For the text-containing cell, return its midpoint in (X, Y) coordinate format. 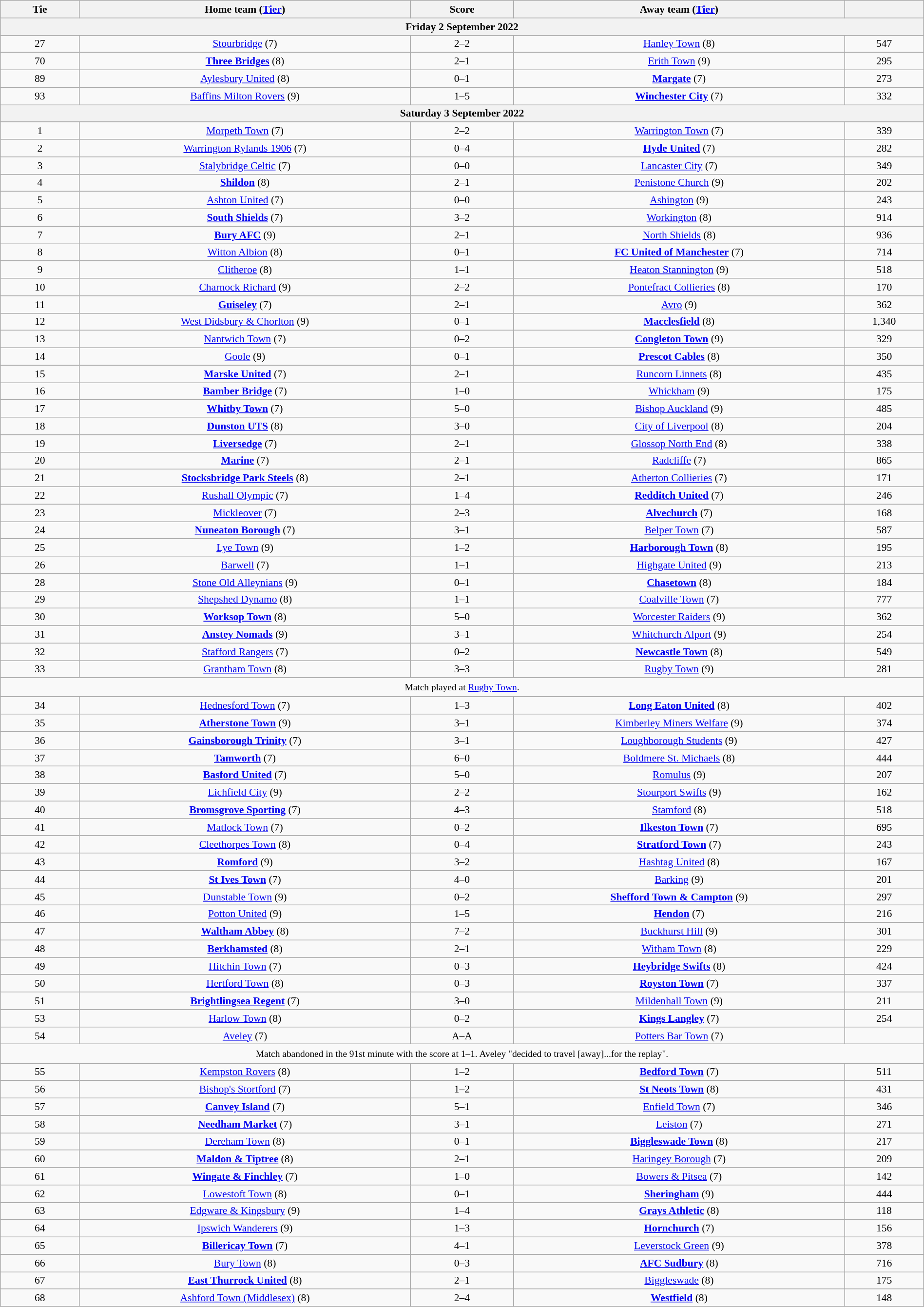
Potton United (9) (245, 914)
Loughborough Students (9) (679, 741)
48 (40, 949)
7 (40, 235)
Stratford Town (7) (679, 845)
431 (884, 1090)
587 (884, 530)
Romulus (9) (679, 775)
23 (40, 513)
201 (884, 879)
Three Bridges (8) (245, 61)
273 (884, 79)
4–1 (462, 1246)
Dereham Town (8) (245, 1142)
Hednesford Town (7) (245, 706)
Romford (9) (245, 862)
5 (40, 200)
695 (884, 827)
4 (40, 183)
Bishop's Stortford (7) (245, 1090)
549 (884, 652)
Whitchurch Alport (9) (679, 635)
Hertford Town (8) (245, 984)
68 (40, 1298)
Marske United (7) (245, 374)
26 (40, 565)
60 (40, 1159)
118 (884, 1211)
211 (884, 1001)
Match played at Rugby Town. (462, 687)
Whickham (9) (679, 391)
Grays Athletic (8) (679, 1211)
424 (884, 966)
Nuneaton Borough (7) (245, 530)
65 (40, 1246)
Bamber Bridge (7) (245, 391)
Sheringham (9) (679, 1194)
Charnock Richard (9) (245, 287)
378 (884, 1246)
45 (40, 897)
Barking (9) (679, 879)
Witton Albion (8) (245, 253)
Wingate & Finchley (7) (245, 1176)
716 (884, 1263)
33 (40, 669)
Liversedge (7) (245, 444)
349 (884, 166)
Barwell (7) (245, 565)
213 (884, 565)
Potters Bar Town (7) (679, 1036)
34 (40, 706)
St Neots Town (8) (679, 1090)
Haringey Borough (7) (679, 1159)
Stourport Swifts (9) (679, 793)
Belper Town (7) (679, 530)
301 (884, 932)
Avro (9) (679, 305)
Bowers & Pitsea (7) (679, 1176)
13 (40, 339)
Erith Town (9) (679, 61)
West Didsbury & Chorlton (9) (245, 322)
Alvechurch (7) (679, 513)
Needham Market (7) (245, 1124)
31 (40, 635)
9 (40, 270)
30 (40, 617)
66 (40, 1263)
2–4 (462, 1298)
Hendon (7) (679, 914)
Edgware & Kingsbury (9) (245, 1211)
South Shields (7) (245, 218)
A–A (462, 1036)
Ashton United (7) (245, 200)
217 (884, 1142)
Congleton Town (9) (679, 339)
427 (884, 741)
3–3 (462, 669)
Atherstone Town (9) (245, 723)
4–3 (462, 810)
Lye Town (9) (245, 548)
2 (40, 148)
Score (462, 9)
339 (884, 131)
332 (884, 96)
47 (40, 932)
25 (40, 548)
Mickleover (7) (245, 513)
Heybridge Swifts (8) (679, 966)
Grantham Town (8) (245, 669)
282 (884, 148)
Kempston Rovers (8) (245, 1072)
329 (884, 339)
Pontefract Collieries (8) (679, 287)
Baffins Milton Rovers (9) (245, 96)
547 (884, 44)
162 (884, 793)
Ashford Town (Middlesex) (8) (245, 1298)
Home team (Tier) (245, 9)
36 (40, 741)
Lancaster City (7) (679, 166)
Clitheroe (8) (245, 270)
1 (40, 131)
55 (40, 1072)
216 (884, 914)
281 (884, 669)
Matlock Town (7) (245, 827)
207 (884, 775)
North Shields (8) (679, 235)
485 (884, 409)
40 (40, 810)
35 (40, 723)
Hitchin Town (7) (245, 966)
39 (40, 793)
Ashington (9) (679, 200)
4–0 (462, 879)
170 (884, 287)
Brightlingsea Regent (7) (245, 1001)
Stone Old Alleynians (9) (245, 583)
Rugby Town (9) (679, 669)
Billericay Town (7) (245, 1246)
936 (884, 235)
Shildon (8) (245, 183)
Redditch United (7) (679, 496)
195 (884, 548)
714 (884, 253)
Long Eaton United (8) (679, 706)
Harlow Town (8) (245, 1018)
43 (40, 862)
28 (40, 583)
Royston Town (7) (679, 984)
46 (40, 914)
Macclesfield (8) (679, 322)
Friday 2 September 2022 (462, 27)
Hanley Town (8) (679, 44)
Gainsborough Trinity (7) (245, 741)
Tie (40, 9)
Tamworth (7) (245, 758)
18 (40, 426)
Saturday 3 September 2022 (462, 114)
Bishop Auckland (9) (679, 409)
44 (40, 879)
64 (40, 1229)
Aylesbury United (8) (245, 79)
15 (40, 374)
5–1 (462, 1107)
Basford United (7) (245, 775)
202 (884, 183)
Penistone Church (9) (679, 183)
435 (884, 374)
156 (884, 1229)
57 (40, 1107)
Canvey Island (7) (245, 1107)
Dunston UTS (8) (245, 426)
63 (40, 1211)
865 (884, 461)
Guiseley (7) (245, 305)
171 (884, 478)
Bury AFC (9) (245, 235)
24 (40, 530)
209 (884, 1159)
Coalville Town (7) (679, 600)
Kings Langley (7) (679, 1018)
6–0 (462, 758)
27 (40, 44)
20 (40, 461)
58 (40, 1124)
Bury Town (8) (245, 1263)
49 (40, 966)
Waltham Abbey (8) (245, 932)
11 (40, 305)
51 (40, 1001)
167 (884, 862)
Biggleswade (8) (679, 1281)
Hyde United (7) (679, 148)
Lowestoft Town (8) (245, 1194)
Glossop North End (8) (679, 444)
8 (40, 253)
Leverstock Green (9) (679, 1246)
Worcester Raiders (9) (679, 617)
2–3 (462, 513)
374 (884, 723)
246 (884, 496)
19 (40, 444)
St Ives Town (7) (245, 879)
297 (884, 897)
6 (40, 218)
16 (40, 391)
Rushall Olympic (7) (245, 496)
295 (884, 61)
Radcliffe (7) (679, 461)
Stocksbridge Park Steels (8) (245, 478)
Stafford Rangers (7) (245, 652)
FC United of Manchester (7) (679, 253)
Witham Town (8) (679, 949)
Workington (8) (679, 218)
Newcastle Town (8) (679, 652)
Westfield (8) (679, 1298)
59 (40, 1142)
Worksop Town (8) (245, 617)
Harborough Town (8) (679, 548)
Hashtag United (8) (679, 862)
Winchester City (7) (679, 96)
148 (884, 1298)
Berkhamsted (8) (245, 949)
89 (40, 79)
62 (40, 1194)
Dunstable Town (9) (245, 897)
Enfield Town (7) (679, 1107)
67 (40, 1281)
Warrington Town (7) (679, 131)
Boldmere St. Michaels (8) (679, 758)
Stourbridge (7) (245, 44)
Maldon & Tiptree (8) (245, 1159)
346 (884, 1107)
204 (884, 426)
Warrington Rylands 1906 (7) (245, 148)
Anstey Nomads (9) (245, 635)
7–2 (462, 932)
337 (884, 984)
Margate (7) (679, 79)
Heaton Stannington (9) (679, 270)
Away team (Tier) (679, 9)
Match abandoned in the 91st minute with the score at 1–1. Aveley "decided to travel [away]...for the replay". (462, 1054)
17 (40, 409)
Goole (9) (245, 357)
511 (884, 1072)
Whitby Town (7) (245, 409)
AFC Sudbury (8) (679, 1263)
38 (40, 775)
10 (40, 287)
271 (884, 1124)
Prescot Cables (8) (679, 357)
12 (40, 322)
Buckhurst Hill (9) (679, 932)
Ilkeston Town (7) (679, 827)
Aveley (7) (245, 1036)
22 (40, 496)
Lichfield City (9) (245, 793)
914 (884, 218)
1,340 (884, 322)
Nantwich Town (7) (245, 339)
56 (40, 1090)
Kimberley Miners Welfare (9) (679, 723)
Highgate United (9) (679, 565)
168 (884, 513)
29 (40, 600)
Bromsgrove Sporting (7) (245, 810)
Stamford (8) (679, 810)
229 (884, 949)
53 (40, 1018)
54 (40, 1036)
Ipswich Wanderers (9) (245, 1229)
21 (40, 478)
Shefford Town & Campton (9) (679, 897)
Leiston (7) (679, 1124)
37 (40, 758)
Atherton Collieries (7) (679, 478)
Cleethorpes Town (8) (245, 845)
61 (40, 1176)
777 (884, 600)
32 (40, 652)
50 (40, 984)
Shepshed Dynamo (8) (245, 600)
14 (40, 357)
City of Liverpool (8) (679, 426)
Hornchurch (7) (679, 1229)
41 (40, 827)
Chasetown (8) (679, 583)
Biggleswade Town (8) (679, 1142)
402 (884, 706)
Marine (7) (245, 461)
184 (884, 583)
Runcorn Linnets (8) (679, 374)
70 (40, 61)
East Thurrock United (8) (245, 1281)
93 (40, 96)
Morpeth Town (7) (245, 131)
142 (884, 1176)
350 (884, 357)
42 (40, 845)
338 (884, 444)
Stalybridge Celtic (7) (245, 166)
Bedford Town (7) (679, 1072)
3 (40, 166)
Mildenhall Town (9) (679, 1001)
